Return [x, y] of the center of cell containing provided text 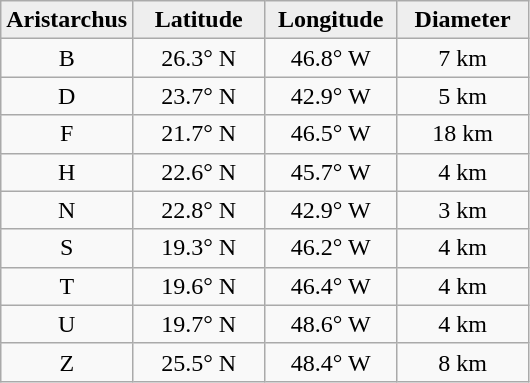
19.7° N [199, 324]
22.8° N [199, 210]
46.5° W [331, 134]
19.3° N [199, 248]
8 km [463, 362]
Z [67, 362]
46.2° W [331, 248]
25.5° N [199, 362]
N [67, 210]
45.7° W [331, 172]
21.7° N [199, 134]
48.4° W [331, 362]
26.3° N [199, 58]
5 km [463, 96]
Latitude [199, 20]
46.8° W [331, 58]
Aristarchus [67, 20]
D [67, 96]
18 km [463, 134]
Longitude [331, 20]
H [67, 172]
Diameter [463, 20]
19.6° N [199, 286]
23.7° N [199, 96]
48.6° W [331, 324]
3 km [463, 210]
U [67, 324]
7 km [463, 58]
F [67, 134]
T [67, 286]
B [67, 58]
22.6° N [199, 172]
46.4° W [331, 286]
S [67, 248]
